Scan for the cell matching the given text and deliver its [x, y] coordinate at center. 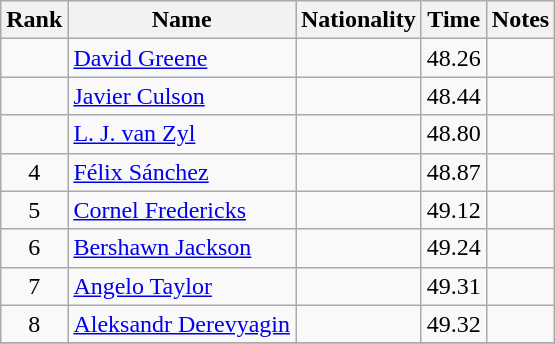
5 [34, 210]
David Greene [182, 58]
49.24 [454, 248]
48.80 [454, 134]
48.26 [454, 58]
Angelo Taylor [182, 286]
6 [34, 248]
7 [34, 286]
Bershawn Jackson [182, 248]
48.44 [454, 96]
Aleksandr Derevyagin [182, 324]
Javier Culson [182, 96]
Rank [34, 20]
Name [182, 20]
Félix Sánchez [182, 172]
Nationality [359, 20]
L. J. van Zyl [182, 134]
Time [454, 20]
49.32 [454, 324]
8 [34, 324]
48.87 [454, 172]
49.31 [454, 286]
Cornel Fredericks [182, 210]
4 [34, 172]
Notes [520, 20]
49.12 [454, 210]
